Output the [X, Y] coordinate of the center of the cell containing the given text.  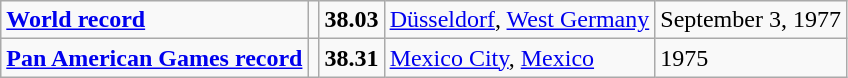
1975 [751, 58]
World record [154, 20]
Düsseldorf, West Germany [520, 20]
Pan American Games record [154, 58]
38.03 [352, 20]
Mexico City, Mexico [520, 58]
September 3, 1977 [751, 20]
38.31 [352, 58]
